Extract the [X, Y] coordinate from the center of the cell holding the provided text.  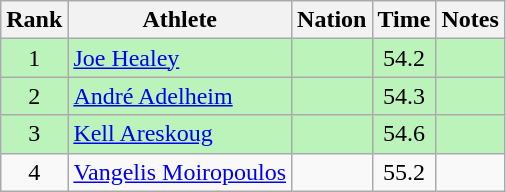
Notes [470, 20]
Rank [34, 20]
André Adelheim [180, 96]
Kell Areskoug [180, 134]
Time [404, 20]
54.6 [404, 134]
Joe Healey [180, 58]
4 [34, 172]
54.3 [404, 96]
Vangelis Moiropoulos [180, 172]
3 [34, 134]
2 [34, 96]
55.2 [404, 172]
Athlete [180, 20]
54.2 [404, 58]
1 [34, 58]
Nation [332, 20]
